Locate the cell with the specified text and output its [X, Y] center coordinate. 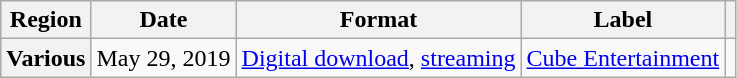
Cube Entertainment [623, 58]
Digital download, streaming [378, 58]
May 29, 2019 [164, 58]
Various [46, 58]
Label [623, 20]
Format [378, 20]
Date [164, 20]
Region [46, 20]
